Find where the given text appears and provide that cell's center as (x, y) coordinate. 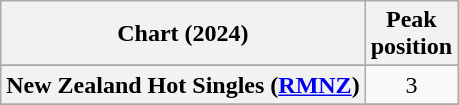
New Zealand Hot Singles (RMNZ) (183, 85)
Peakposition (411, 34)
Chart (2024) (183, 34)
3 (411, 85)
